Search for the cell housing the specified text and yield its (X, Y) center coordinate. 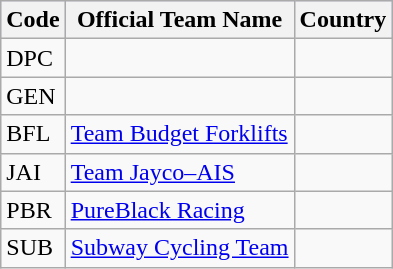
Team Budget Forklifts (180, 134)
PBR (33, 210)
BFL (33, 134)
Code (33, 20)
JAI (33, 172)
DPC (33, 58)
GEN (33, 96)
SUB (33, 248)
Subway Cycling Team (180, 248)
Official Team Name (180, 20)
Country (343, 20)
PureBlack Racing (180, 210)
Team Jayco–AIS (180, 172)
